Output the [x, y] coordinate of the center of the cell containing the given text.  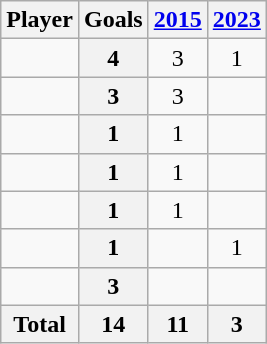
Total [40, 324]
Goals [113, 20]
2015 [178, 20]
4 [113, 58]
2023 [236, 20]
11 [178, 324]
Player [40, 20]
14 [113, 324]
